Pinpoint the cell where the given text exists, returning its [X, Y] midpoint coordinate. 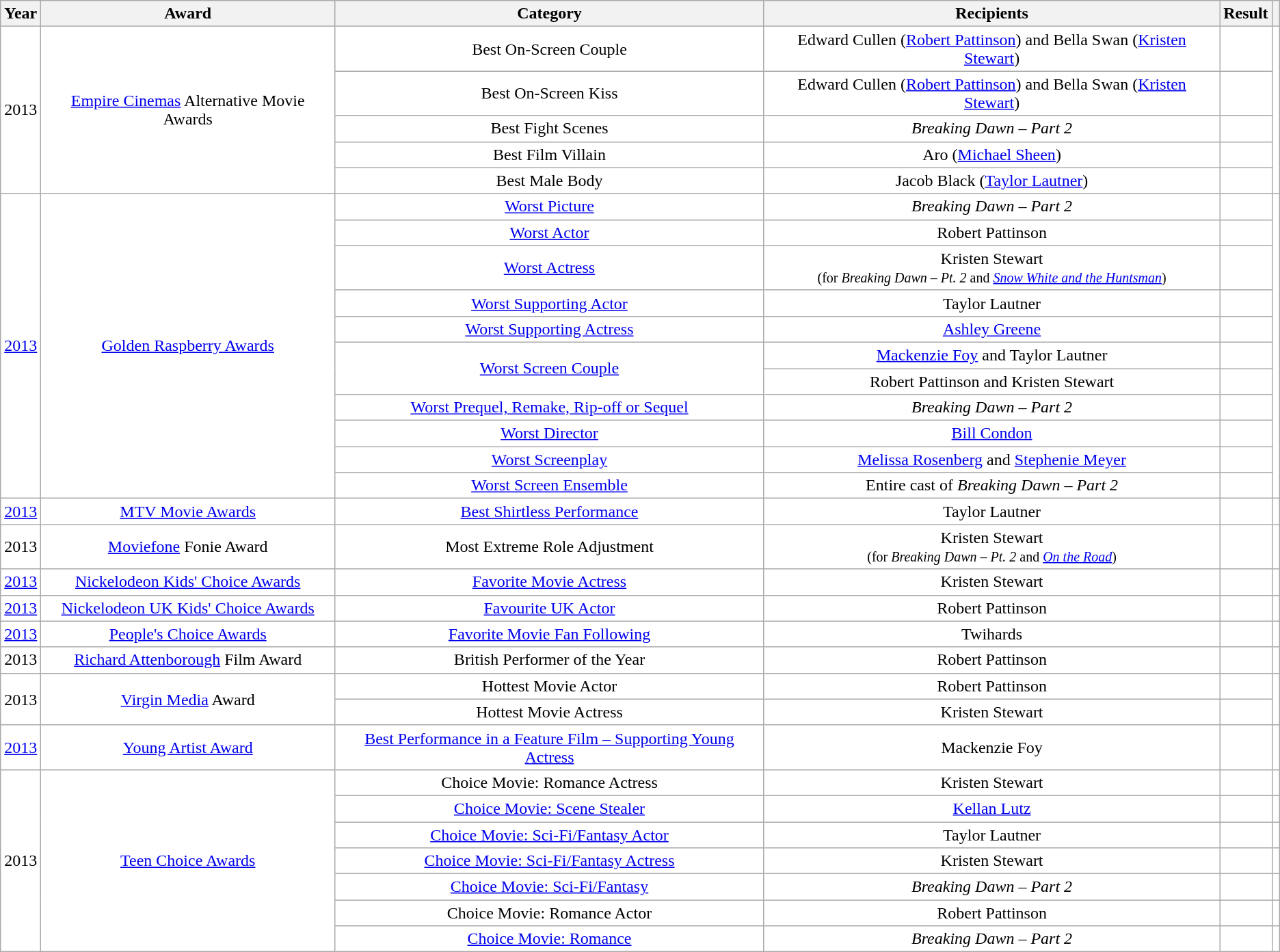
Favorite Movie Actress [550, 582]
Best Film Villain [550, 155]
Golden Raspberry Awards [188, 346]
Worst Screen Couple [550, 368]
British Performer of the Year [550, 660]
Worst Screen Ensemble [550, 486]
Best On-Screen Couple [550, 49]
Twihards [991, 634]
Choice Movie: Sci-Fi/Fantasy Actress [550, 861]
Worst Picture [550, 207]
Choice Movie: Romance [550, 939]
MTV Movie Awards [188, 512]
Nickelodeon Kids' Choice Awards [188, 582]
Empire Cinemas Alternative Movie Awards [188, 110]
Hottest Movie Actress [550, 712]
Teen Choice Awards [188, 860]
Choice Movie: Scene Stealer [550, 808]
Worst Screenplay [550, 460]
Richard Attenborough Film Award [188, 660]
Favorite Movie Fan Following [550, 634]
Young Artist Award [188, 747]
Kristen Stewart(for Breaking Dawn – Pt. 2 and On the Road) [991, 547]
Category [550, 14]
Worst Actor [550, 233]
Result [1246, 14]
Worst Director [550, 434]
Most Extreme Role Adjustment [550, 547]
Nickelodeon UK Kids' Choice Awards [188, 608]
Favourite UK Actor [550, 608]
Entire cast of Breaking Dawn – Part 2 [991, 486]
Best Male Body [550, 181]
Choice Movie: Romance Actor [550, 913]
Virgin Media Award [188, 699]
Best Shirtless Performance [550, 512]
Worst Supporting Actress [550, 329]
Best Performance in a Feature Film – Supporting Young Actress [550, 747]
Aro (Michael Sheen) [991, 155]
Choice Movie: Sci-Fi/Fantasy [550, 887]
Year [21, 14]
Kristen Stewart(for Breaking Dawn – Pt. 2 and Snow White and the Huntsman) [991, 268]
Recipients [991, 14]
Hottest Movie Actor [550, 686]
Worst Supporting Actor [550, 303]
Worst Prequel, Remake, Rip-off or Sequel [550, 408]
Melissa Rosenberg and Stephenie Meyer [991, 460]
Choice Movie: Sci-Fi/Fantasy Actor [550, 835]
Mackenzie Foy and Taylor Lautner [991, 355]
Award [188, 14]
Mackenzie Foy [991, 747]
Worst Actress [550, 268]
Best On-Screen Kiss [550, 93]
Ashley Greene [991, 329]
Moviefone Fonie Award [188, 547]
Choice Movie: Romance Actress [550, 782]
Jacob Black (Taylor Lautner) [991, 181]
Kellan Lutz [991, 808]
Best Fight Scenes [550, 129]
Bill Condon [991, 434]
People's Choice Awards [188, 634]
Robert Pattinson and Kristen Stewart [991, 381]
